Extract the (X, Y) coordinate from the center of the cell holding the provided text.  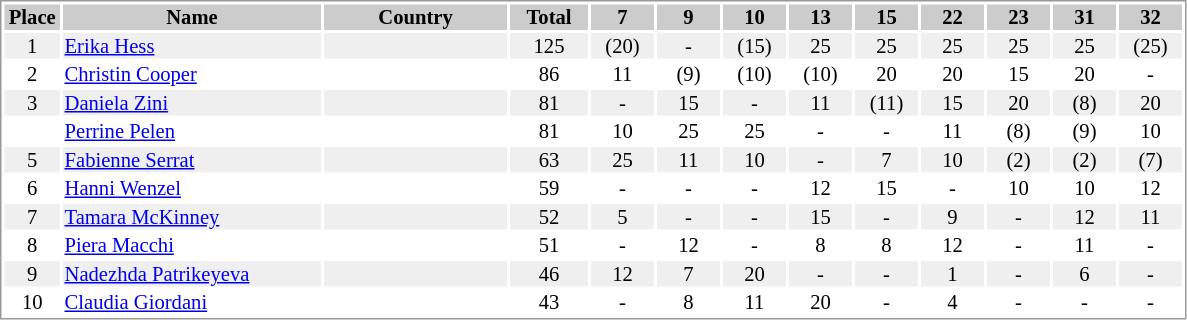
Christin Cooper (192, 75)
Place (32, 17)
125 (549, 46)
Piera Macchi (192, 245)
Name (192, 17)
22 (952, 17)
13 (820, 17)
32 (1150, 17)
Daniela Zini (192, 103)
43 (549, 303)
Country (416, 17)
(15) (754, 46)
52 (549, 217)
Claudia Giordani (192, 303)
(7) (1150, 160)
Tamara McKinney (192, 217)
4 (952, 303)
59 (549, 189)
Hanni Wenzel (192, 189)
2 (32, 75)
(25) (1150, 46)
Total (549, 17)
Nadezhda Patrikeyeva (192, 274)
(20) (622, 46)
Perrine Pelen (192, 131)
31 (1084, 17)
Erika Hess (192, 46)
63 (549, 160)
(11) (886, 103)
86 (549, 75)
3 (32, 103)
23 (1018, 17)
46 (549, 274)
51 (549, 245)
Fabienne Serrat (192, 160)
